Extract the (x, y) coordinate from the center of the cell holding the provided text.  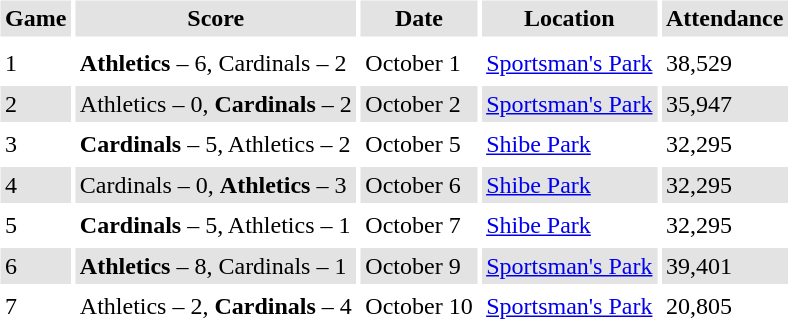
Cardinals – 5, Athletics – 2 (216, 144)
Location (570, 18)
Cardinals – 5, Athletics – 1 (216, 226)
Attendance (724, 18)
Game (35, 18)
1 (35, 64)
Athletics – 8, Cardinals – 1 (216, 266)
Athletics – 6, Cardinals – 2 (216, 64)
4 (35, 185)
October 1 (419, 64)
5 (35, 226)
Cardinals – 0, Athletics – 3 (216, 185)
2 (35, 104)
October 9 (419, 266)
38,529 (724, 64)
35,947 (724, 104)
3 (35, 144)
6 (35, 266)
Athletics – 0, Cardinals – 2 (216, 104)
October 7 (419, 226)
October 2 (419, 104)
October 6 (419, 185)
39,401 (724, 266)
Date (419, 18)
October 5 (419, 144)
Score (216, 18)
